Return (X, Y) of the center of cell containing provided text 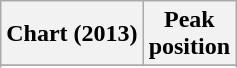
Peakposition (189, 34)
Chart (2013) (72, 34)
